Provide the (x, y) coordinate of the cell's center where the given text is located.  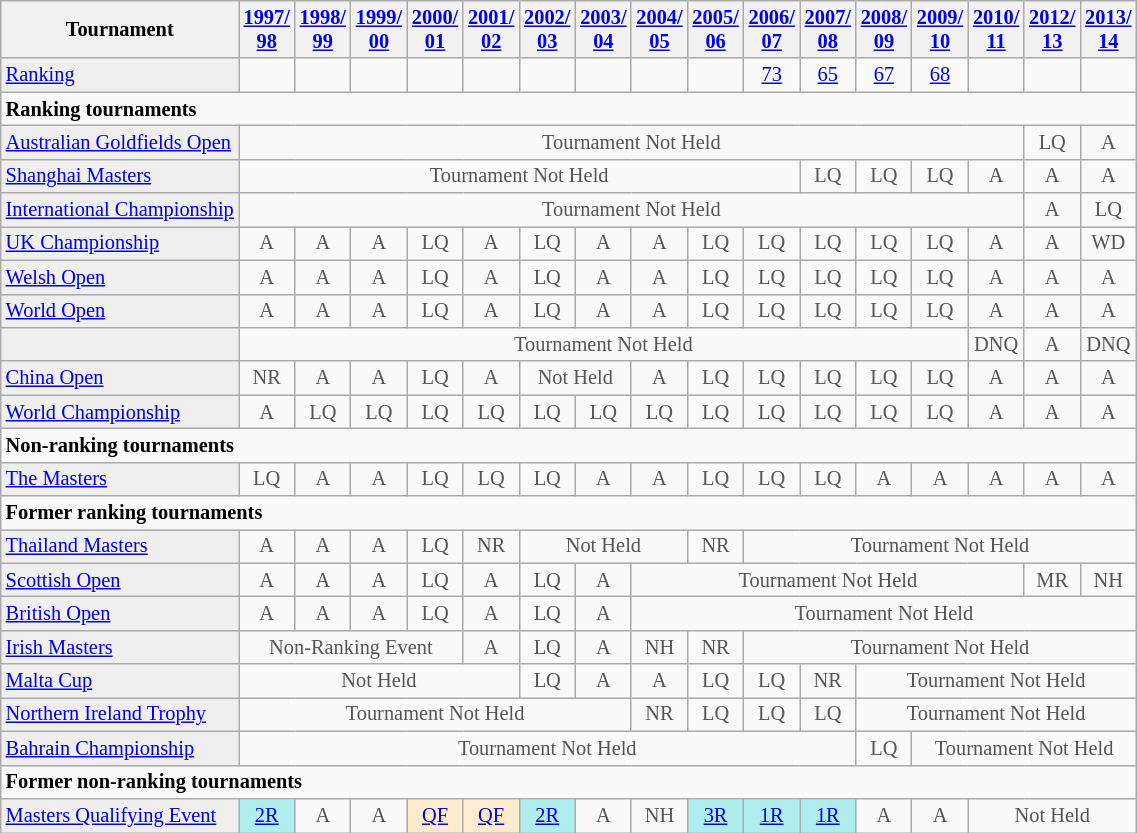
2003/04 (603, 29)
World Championship (120, 412)
Ranking (120, 75)
UK Championship (120, 243)
2013/14 (1108, 29)
WD (1108, 243)
65 (828, 75)
Welsh Open (120, 277)
67 (884, 75)
Tournament (120, 29)
Non-Ranking Event (351, 647)
2001/02 (491, 29)
Malta Cup (120, 681)
Former non-ranking tournaments (569, 782)
Non-ranking tournaments (569, 445)
2012/13 (1052, 29)
World Open (120, 311)
Irish Masters (120, 647)
2008/09 (884, 29)
68 (940, 75)
International Championship (120, 210)
Shanghai Masters (120, 176)
Bahrain Championship (120, 748)
2005/06 (716, 29)
1999/00 (379, 29)
2007/08 (828, 29)
Ranking tournaments (569, 109)
Northern Ireland Trophy (120, 714)
2010/11 (996, 29)
2009/10 (940, 29)
73 (772, 75)
The Masters (120, 479)
2002/03 (547, 29)
Australian Goldfields Open (120, 142)
Masters Qualifying Event (120, 815)
2004/05 (659, 29)
Thailand Masters (120, 546)
1998/99 (323, 29)
British Open (120, 613)
MR (1052, 580)
2006/07 (772, 29)
1997/98 (267, 29)
China Open (120, 378)
3R (716, 815)
2000/01 (435, 29)
Former ranking tournaments (569, 513)
Scottish Open (120, 580)
